Output the [X, Y] coordinate of the center of the cell containing the given text.  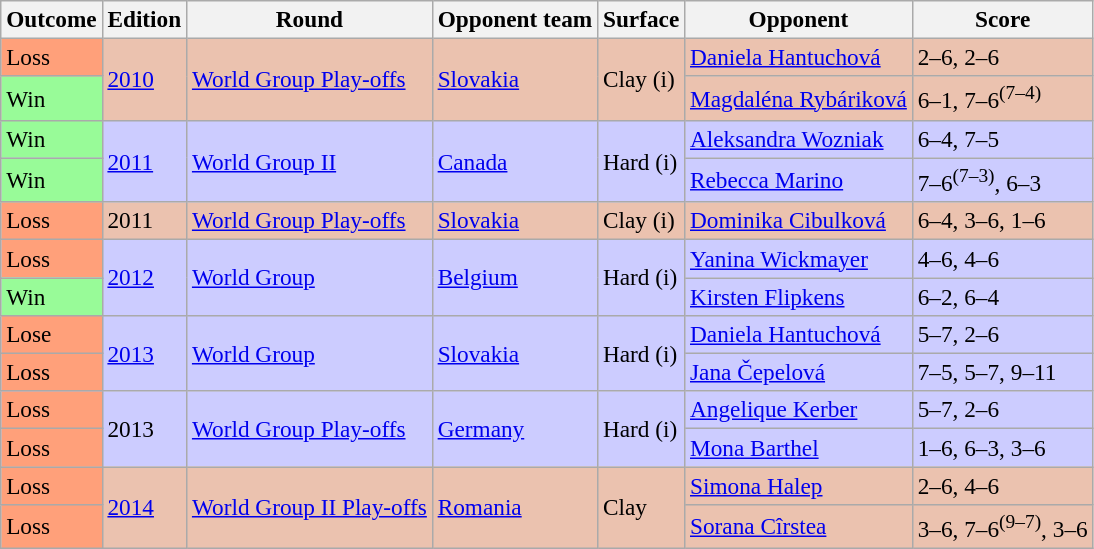
Clay [642, 507]
Belgium [514, 277]
Romania [514, 507]
Germany [514, 429]
World Group II [310, 161]
Aleksandra Wozniak [799, 139]
2014 [144, 507]
Rebecca Marino [799, 180]
Simona Halep [799, 485]
Surface [642, 19]
3–6, 7–6(9–7), 3–6 [1002, 526]
Kirsten Flipkens [799, 296]
7–6(7–3), 6–3 [1002, 180]
6–2, 6–4 [1002, 296]
4–6, 4–6 [1002, 258]
World Group II Play-offs [310, 507]
1–6, 6–3, 3–6 [1002, 447]
2–6, 2–6 [1002, 57]
Mona Barthel [799, 447]
Jana Čepelová [799, 372]
2012 [144, 277]
6–4, 7–5 [1002, 139]
Dominika Cibulková [799, 221]
6–4, 3–6, 1–6 [1002, 221]
Sorana Cîrstea [799, 526]
Yanina Wickmayer [799, 258]
6–1, 7–6(7–4) [1002, 98]
2010 [144, 79]
Angelique Kerber [799, 410]
7–5, 5–7, 9–11 [1002, 372]
Score [1002, 19]
Lose [52, 334]
Outcome [52, 19]
Edition [144, 19]
Magdaléna Rybáriková [799, 98]
2–6, 4–6 [1002, 485]
Round [310, 19]
Opponent [799, 19]
Canada [514, 161]
Opponent team [514, 19]
